For the text-containing cell, return its midpoint in (x, y) coordinate format. 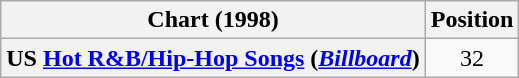
Chart (1998) (213, 20)
US Hot R&B/Hip-Hop Songs (Billboard) (213, 58)
Position (472, 20)
32 (472, 58)
